Return the (x, y) coordinate for the center point of the cell that contains the specified text.  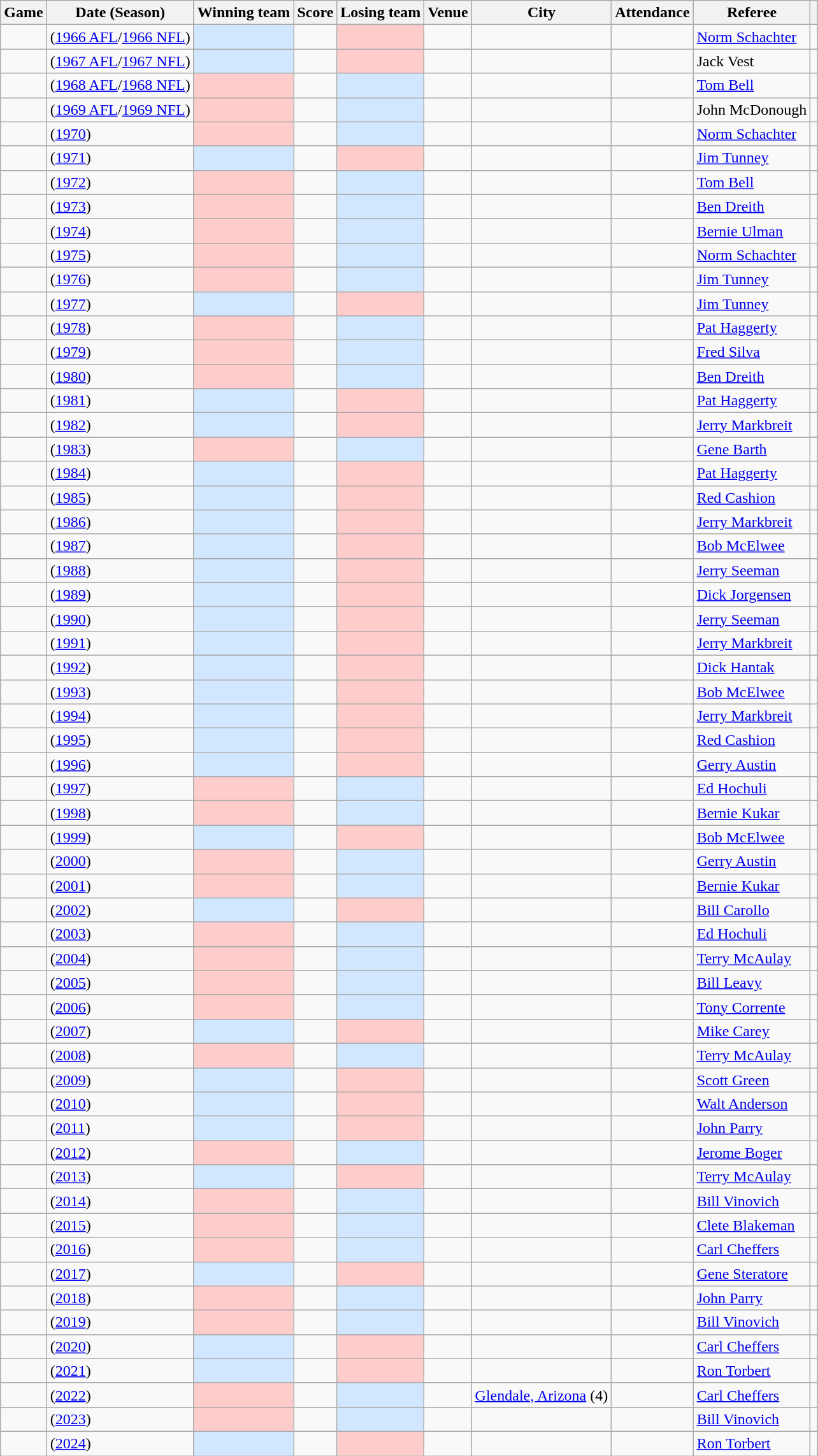
(2006) (120, 1007)
(2024) (120, 1443)
Gene Barth (752, 449)
(2016) (120, 1250)
(1991) (120, 643)
(1974) (120, 231)
Clete Blakeman (752, 1225)
(1981) (120, 401)
(1984) (120, 473)
City (542, 13)
(1980) (120, 377)
Jerome Boger (752, 1153)
Score (315, 13)
(1967 AFL/1967 NFL) (120, 61)
(2011) (120, 1128)
(1987) (120, 546)
(1968 AFL/1968 NFL) (120, 85)
(1970) (120, 134)
(2023) (120, 1419)
(2013) (120, 1177)
(1990) (120, 619)
(2018) (120, 1298)
John McDonough (752, 110)
(1986) (120, 522)
(1989) (120, 595)
Date (Season) (120, 13)
Winning team (243, 13)
(1978) (120, 328)
(2021) (120, 1371)
(1975) (120, 255)
(2005) (120, 983)
Dick Hantak (752, 667)
Venue (448, 13)
Glendale, Arizona (4) (542, 1395)
Bill Leavy (752, 983)
(1999) (120, 837)
(1971) (120, 158)
(1998) (120, 813)
(2001) (120, 886)
Tony Corrente (752, 1007)
(2009) (120, 1080)
Walt Anderson (752, 1104)
(1972) (120, 182)
(2003) (120, 934)
Dick Jorgensen (752, 595)
(1983) (120, 449)
(2022) (120, 1395)
Game (24, 13)
Mike Carey (752, 1031)
(1988) (120, 570)
(1994) (120, 716)
(1979) (120, 352)
(1995) (120, 740)
Attendance (652, 13)
(1969 AFL/1969 NFL) (120, 110)
(1973) (120, 206)
(2002) (120, 910)
(2000) (120, 861)
(2010) (120, 1104)
Fred Silva (752, 352)
(2020) (120, 1346)
(2007) (120, 1031)
(1997) (120, 789)
(2012) (120, 1153)
(2015) (120, 1225)
(1966 AFL/1966 NFL) (120, 37)
(1992) (120, 667)
(2017) (120, 1274)
Jack Vest (752, 61)
Gene Steratore (752, 1274)
(1996) (120, 765)
(1977) (120, 304)
Bill Carollo (752, 910)
Losing team (381, 13)
Bernie Ulman (752, 231)
(1993) (120, 691)
(1985) (120, 498)
(2019) (120, 1322)
(2004) (120, 958)
Referee (752, 13)
Scott Green (752, 1080)
(2014) (120, 1201)
(1982) (120, 425)
(2008) (120, 1055)
(1976) (120, 279)
